Output the [x, y] coordinate of the center of the cell containing the given text.  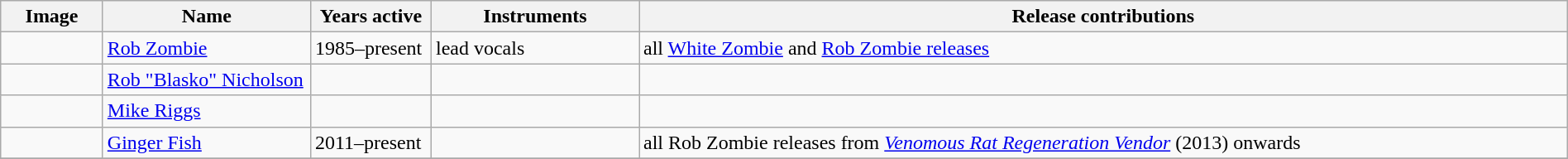
Rob "Blasko" Nicholson [207, 79]
Mike Riggs [207, 111]
Name [207, 17]
Instruments [534, 17]
Image [52, 17]
Ginger Fish [207, 142]
Rob Zombie [207, 48]
2011–present [370, 142]
Release contributions [1103, 17]
all Rob Zombie releases from Venomous Rat Regeneration Vendor (2013) onwards [1103, 142]
all White Zombie and Rob Zombie releases [1103, 48]
Years active [370, 17]
1985–present [370, 48]
lead vocals [534, 48]
